For the text-containing cell, return its midpoint in [x, y] coordinate format. 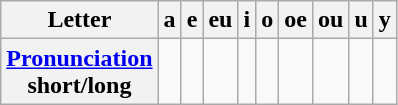
i [247, 20]
a [170, 20]
Letter [80, 20]
Pronunciationshort/long [80, 72]
y [384, 20]
e [192, 20]
ou [330, 20]
u [361, 20]
o [268, 20]
eu [220, 20]
oe [296, 20]
